Detect which cell encompasses the target text, then output its [X, Y] center coordinate. 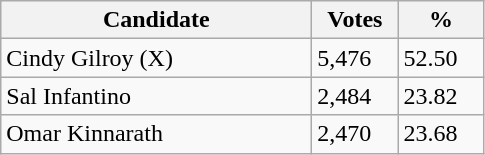
23.82 [441, 96]
% [441, 20]
2,470 [355, 134]
2,484 [355, 96]
52.50 [441, 58]
5,476 [355, 58]
23.68 [441, 134]
Candidate [156, 20]
Cindy Gilroy (X) [156, 58]
Sal Infantino [156, 96]
Votes [355, 20]
Omar Kinnarath [156, 134]
